Return the (x, y) coordinate for the center point of the cell that contains the specified text.  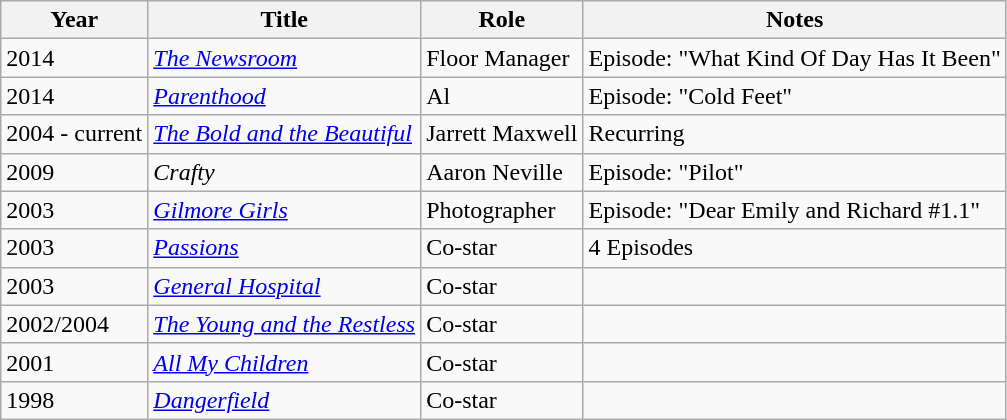
Title (284, 20)
1998 (74, 400)
Recurring (794, 134)
2009 (74, 172)
General Hospital (284, 286)
Episode: "Pilot" (794, 172)
The Young and the Restless (284, 324)
Photographer (502, 210)
Aaron Neville (502, 172)
Passions (284, 248)
Al (502, 96)
4 Episodes (794, 248)
2002/2004 (74, 324)
Dangerfield (284, 400)
Notes (794, 20)
Episode: "What Kind Of Day Has It Been" (794, 58)
2004 - current (74, 134)
Role (502, 20)
The Newsroom (284, 58)
Parenthood (284, 96)
Episode: "Dear Emily and Richard #1.1" (794, 210)
Year (74, 20)
Floor Manager (502, 58)
Episode: "Cold Feet" (794, 96)
Gilmore Girls (284, 210)
Crafty (284, 172)
Jarrett Maxwell (502, 134)
The Bold and the Beautiful (284, 134)
2001 (74, 362)
All My Children (284, 362)
